Provide the (X, Y) coordinate of the cell's center where the given text is located.  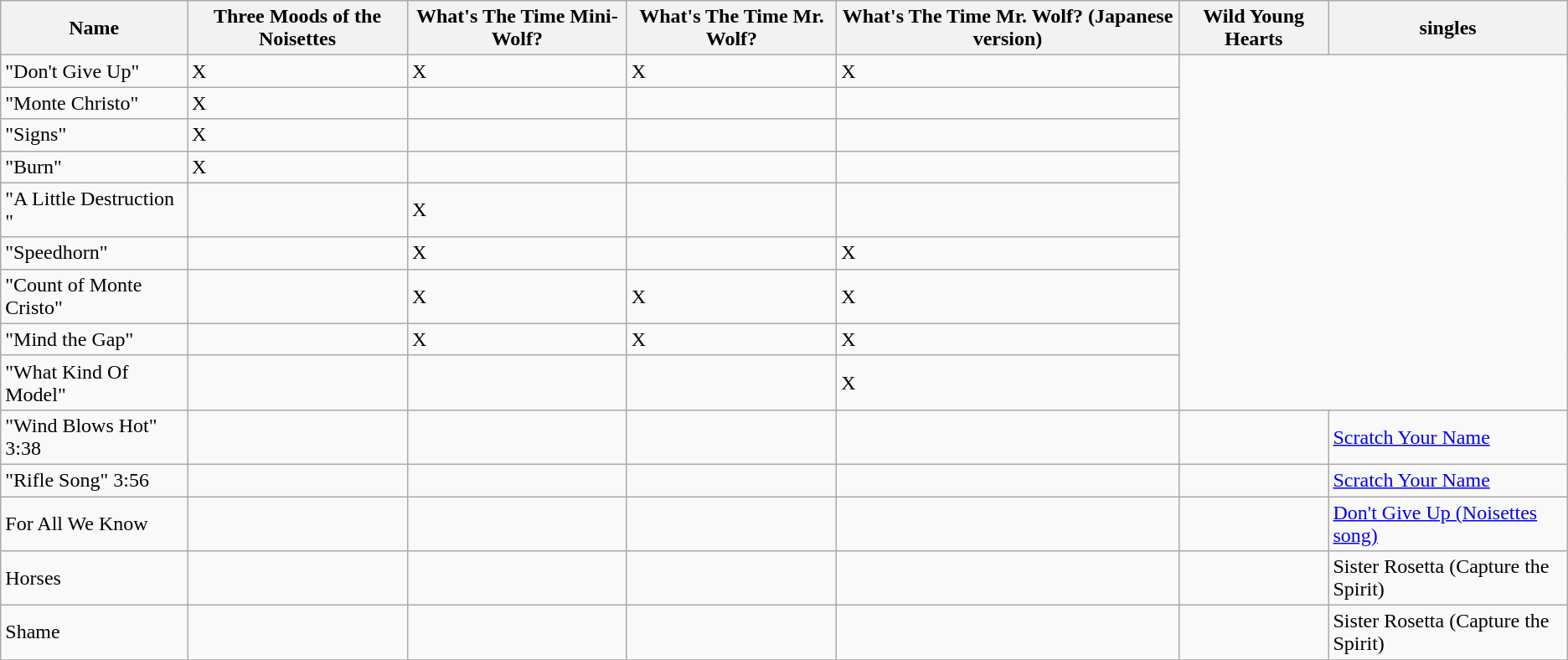
"Burn" (94, 167)
"A Little Destruction " (94, 209)
Shame (94, 633)
Name (94, 28)
"Wind Blows Hot" 3:38 (94, 437)
"Speedhorn" (94, 253)
Don't Give Up (Noisettes song) (1447, 523)
What's The Time Mr. Wolf? (731, 28)
"Monte Christo" (94, 103)
Wild Young Hearts (1253, 28)
Three Moods of the Noisettes (298, 28)
"Don't Give Up" (94, 71)
Horses (94, 578)
"Mind the Gap" (94, 339)
"Count of Monte Cristo" (94, 296)
singles (1447, 28)
"Rifle Song" 3:56 (94, 480)
What's The Time Mr. Wolf? (Japanese version) (1008, 28)
For All We Know (94, 523)
What's The Time Mini-Wolf? (517, 28)
"What Kind Of Model" (94, 382)
"Signs" (94, 135)
